Locate the cell with the specified text and output its [X, Y] center coordinate. 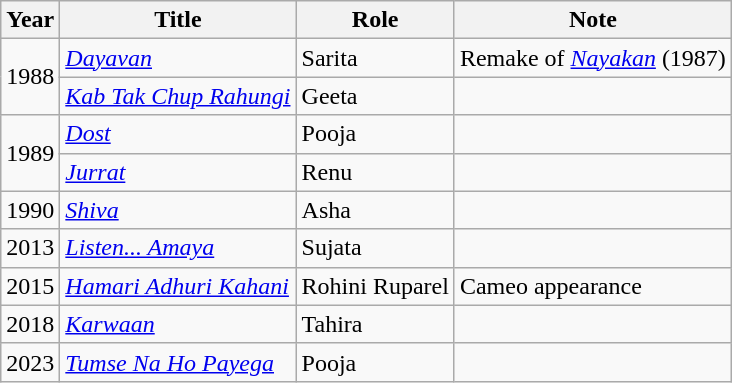
Dost [178, 134]
Sarita [375, 58]
Tahira [375, 324]
1988 [30, 77]
Dayavan [178, 58]
2023 [30, 362]
Asha [375, 210]
Sujata [375, 248]
Title [178, 20]
2015 [30, 286]
1989 [30, 153]
1990 [30, 210]
Jurrat [178, 172]
Role [375, 20]
Year [30, 20]
Cameo appearance [592, 286]
Shiva [178, 210]
Rohini Ruparel [375, 286]
Geeta [375, 96]
2018 [30, 324]
Remake of Nayakan (1987) [592, 58]
Hamari Adhuri Kahani [178, 286]
Karwaan [178, 324]
Note [592, 20]
2013 [30, 248]
Tumse Na Ho Payega [178, 362]
Renu [375, 172]
Listen... Amaya [178, 248]
Kab Tak Chup Rahungi [178, 96]
